For the text-containing cell, return its midpoint in (x, y) coordinate format. 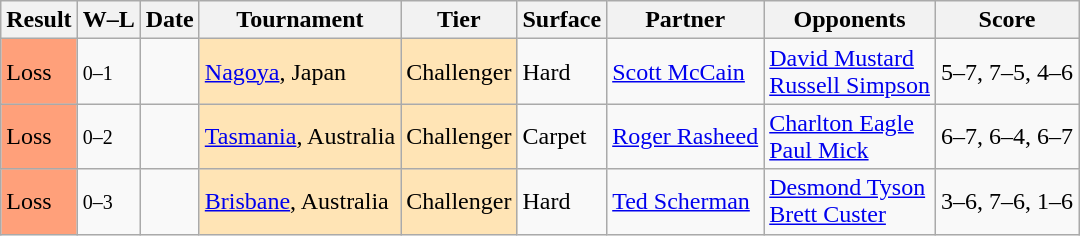
Scott McCain (686, 72)
Score (1006, 20)
Desmond Tyson Brett Custer (850, 202)
0–3 (108, 202)
Tier (459, 20)
3–6, 7–6, 1–6 (1006, 202)
Opponents (850, 20)
Charlton Eagle Paul Mick (850, 136)
David Mustard Russell Simpson (850, 72)
Tasmania, Australia (300, 136)
Date (170, 20)
Partner (686, 20)
0–1 (108, 72)
Tournament (300, 20)
Brisbane, Australia (300, 202)
6–7, 6–4, 6–7 (1006, 136)
Nagoya, Japan (300, 72)
Surface (562, 20)
Roger Rasheed (686, 136)
0–2 (108, 136)
Result (39, 20)
Carpet (562, 136)
Ted Scherman (686, 202)
5–7, 7–5, 4–6 (1006, 72)
W–L (108, 20)
